Provide the [x, y] coordinate of the cell's center where the given text is located.  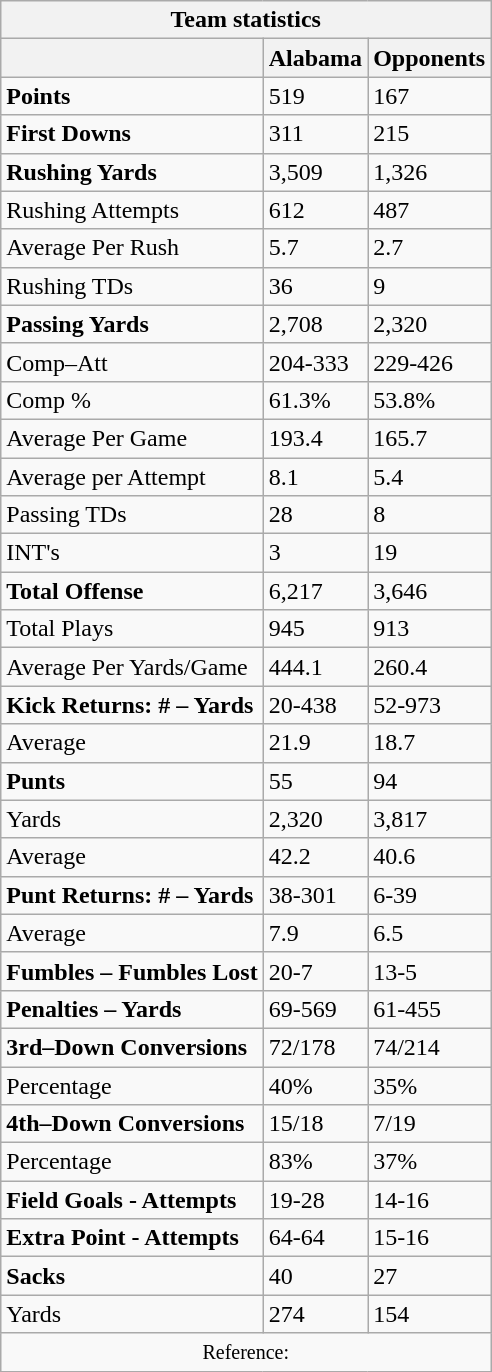
154 [430, 1314]
3 [315, 553]
311 [315, 134]
72/178 [315, 1047]
2,708 [315, 324]
204-333 [315, 362]
40 [315, 1276]
Rushing Attempts [132, 210]
Fumbles – Fumbles Lost [132, 971]
40% [315, 1085]
Sacks [132, 1276]
20-7 [315, 971]
37% [430, 1162]
165.7 [430, 438]
Kick Returns: # – Yards [132, 705]
Opponents [430, 58]
Points [132, 96]
612 [315, 210]
Total Plays [132, 629]
5.4 [430, 477]
8.1 [315, 477]
40.6 [430, 857]
27 [430, 1276]
6,217 [315, 591]
6.5 [430, 933]
18.7 [430, 743]
3rd–Down Conversions [132, 1047]
21.9 [315, 743]
9 [430, 286]
Field Goals - Attempts [132, 1200]
7/19 [430, 1124]
945 [315, 629]
Comp–Att [132, 362]
35% [430, 1085]
69-569 [315, 1009]
52-973 [430, 705]
Rushing TDs [132, 286]
6-39 [430, 895]
83% [315, 1162]
14-16 [430, 1200]
42.2 [315, 857]
7.9 [315, 933]
19 [430, 553]
3,646 [430, 591]
519 [315, 96]
Average per Attempt [132, 477]
Average Per Game [132, 438]
74/214 [430, 1047]
Average Per Rush [132, 248]
3,817 [430, 819]
38-301 [315, 895]
61.3% [315, 400]
Team statistics [246, 20]
Alabama [315, 58]
15-16 [430, 1238]
Passing Yards [132, 324]
193.4 [315, 438]
55 [315, 781]
Extra Point - Attempts [132, 1238]
61-455 [430, 1009]
INT's [132, 553]
Comp % [132, 400]
13-5 [430, 971]
229-426 [430, 362]
1,326 [430, 172]
Passing TDs [132, 515]
274 [315, 1314]
8 [430, 515]
487 [430, 210]
260.4 [430, 667]
36 [315, 286]
444.1 [315, 667]
Punts [132, 781]
64-64 [315, 1238]
20-438 [315, 705]
4th–Down Conversions [132, 1124]
Total Offense [132, 591]
5.7 [315, 248]
3,509 [315, 172]
167 [430, 96]
Penalties – Yards [132, 1009]
15/18 [315, 1124]
Average Per Yards/Game [132, 667]
215 [430, 134]
28 [315, 515]
Reference: [246, 1352]
First Downs [132, 134]
Punt Returns: # – Yards [132, 895]
94 [430, 781]
2.7 [430, 248]
913 [430, 629]
19-28 [315, 1200]
Rushing Yards [132, 172]
53.8% [430, 400]
